Output the [X, Y] coordinate of the center of the cell containing the given text.  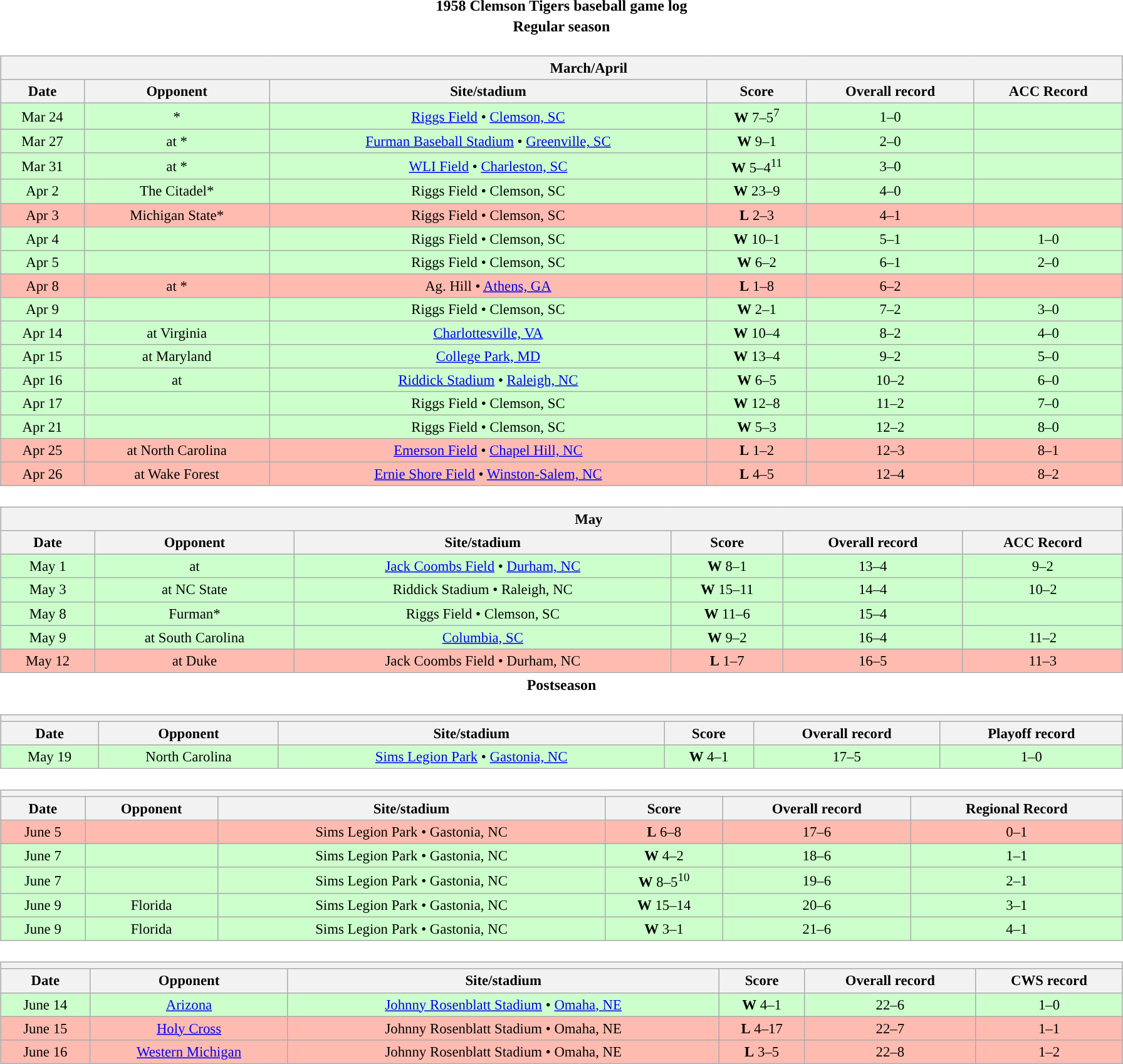
Apr 5 [43, 262]
W 6–5 [757, 380]
May 19 [50, 756]
7–2 [890, 309]
W 11–6 [727, 613]
6–0 [1048, 380]
W 10–4 [757, 333]
W 4–2 [664, 855]
W 8–510 [664, 880]
* [177, 116]
College Park, MD [488, 357]
7–0 [1048, 404]
14–4 [872, 590]
3–1 [1016, 905]
21–6 [817, 929]
13–4 [872, 566]
W 13–4 [757, 357]
W 8–1 [727, 566]
L 1–2 [757, 451]
at NC State [195, 590]
Apr 4 [43, 239]
Apr 2 [43, 191]
W 10–1 [757, 239]
Western Michigan [189, 1051]
June 14 [45, 1004]
Apr 26 [43, 474]
L 4–17 [762, 1028]
Ernie Shore Field • Winston-Salem, NC [488, 474]
WLI Field • Charleston, SC [488, 166]
2–1 [1016, 880]
Apr 8 [43, 286]
May [561, 519]
at North Carolina [177, 451]
W 9–2 [727, 637]
Furman Baseball Stadium • Greenville, SC [488, 142]
12–4 [890, 474]
Holy Cross [189, 1028]
Regional Record [1016, 808]
22–7 [890, 1028]
June 16 [45, 1051]
May 3 [48, 590]
W 6–2 [757, 262]
15–4 [872, 613]
W 5–411 [757, 166]
19–6 [817, 880]
Apr 25 [43, 451]
May 8 [48, 613]
May 1 [48, 566]
W 7–57 [757, 116]
The Citadel* [177, 191]
at Duke [195, 660]
22–6 [890, 1004]
L 2–3 [757, 215]
CWS record [1049, 981]
L 4–5 [757, 474]
at South Carolina [195, 637]
6–1 [890, 262]
Apr 9 [43, 309]
8–0 [1048, 427]
W 3–1 [664, 929]
March/April [561, 68]
Mar 31 [43, 166]
W 2–1 [757, 309]
Apr 3 [43, 215]
W 15–11 [727, 590]
18–6 [817, 855]
Mar 27 [43, 142]
Michigan State* [177, 215]
W 23–9 [757, 191]
June 5 [43, 832]
Mar 24 [43, 116]
6–2 [890, 286]
L 1–7 [727, 660]
May 9 [48, 637]
Arizona [189, 1004]
May 12 [48, 660]
W 15–14 [664, 905]
12–3 [890, 451]
12–2 [890, 427]
20–6 [817, 905]
11–3 [1043, 660]
L 6–8 [664, 832]
Playoff record [1032, 733]
W 9–1 [757, 142]
Apr 16 [43, 380]
5–0 [1048, 357]
Apr 21 [43, 427]
at Maryland [177, 357]
0–1 [1016, 832]
Furman* [195, 613]
17–6 [817, 832]
22–8 [890, 1051]
June 15 [45, 1028]
Apr 14 [43, 333]
at Wake Forest [177, 474]
Emerson Field • Chapel Hill, NC [488, 451]
Apr 17 [43, 404]
Columbia, SC [483, 637]
L 1–8 [757, 286]
8–1 [1048, 451]
Charlottesville, VA [488, 333]
5–1 [890, 239]
16–5 [872, 660]
L 3–5 [762, 1051]
W 12–8 [757, 404]
at Virginia [177, 333]
Apr 15 [43, 357]
16–4 [872, 637]
W 5–3 [757, 427]
17–5 [847, 756]
1–2 [1049, 1051]
Ag. Hill • Athens, GA [488, 286]
North Carolina [188, 756]
